Locate the cell with the specified text and output its (X, Y) center coordinate. 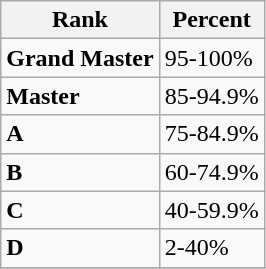
95-100% (212, 58)
85-94.9% (212, 96)
C (80, 210)
Master (80, 96)
2-40% (212, 248)
75-84.9% (212, 134)
Percent (212, 20)
40-59.9% (212, 210)
A (80, 134)
B (80, 172)
60-74.9% (212, 172)
Grand Master (80, 58)
Rank (80, 20)
D (80, 248)
